Pinpoint the cell where the given text exists, returning its (X, Y) midpoint coordinate. 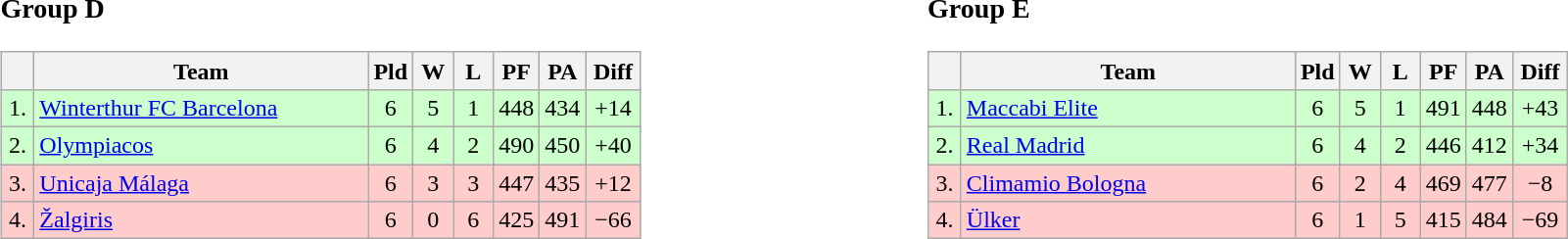
425 (517, 220)
+34 (1540, 146)
490 (517, 146)
450 (562, 146)
469 (1444, 183)
−66 (613, 220)
−8 (1540, 183)
Žalgiris (202, 220)
Real Madrid (1128, 146)
412 (1489, 146)
Maccabi Elite (1128, 108)
477 (1489, 183)
484 (1489, 220)
−69 (1540, 220)
+43 (1540, 108)
435 (562, 183)
0 (433, 220)
+14 (613, 108)
434 (562, 108)
+12 (613, 183)
415 (1444, 220)
Climamio Bologna (1128, 183)
446 (1444, 146)
Olympiacos (202, 146)
Winterthur FC Barcelona (202, 108)
Unicaja Málaga (202, 183)
447 (517, 183)
+40 (613, 146)
Ülker (1128, 220)
